Output the (X, Y) coordinate of the center of the cell containing the given text.  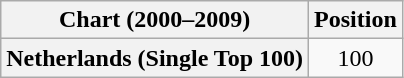
Chart (2000–2009) (155, 20)
Position (356, 20)
100 (356, 58)
Netherlands (Single Top 100) (155, 58)
